Determine the [X, Y] coordinate at the center of the cell enclosing the given text.  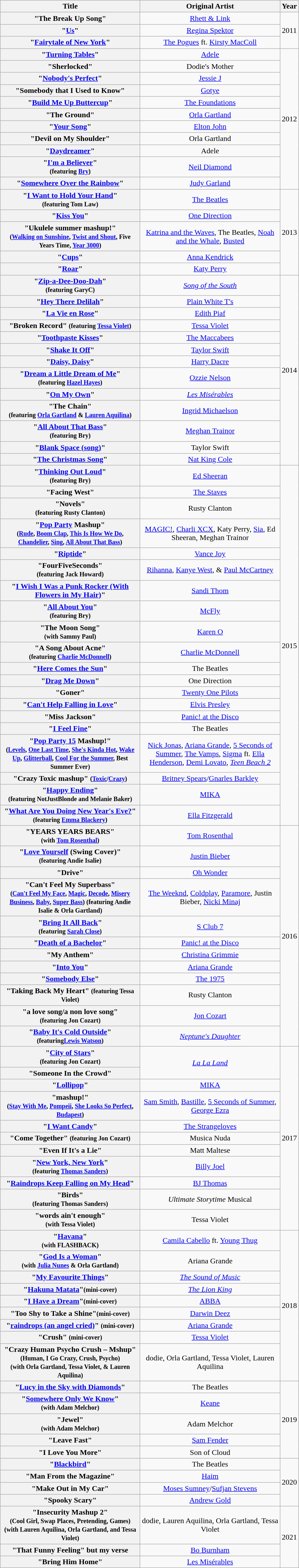
Plain White T's [210, 301]
"I Have a Dream"(mini-cover) [70, 1301]
La La Land [210, 1063]
"Come Together" (featuring Jon Cozart) [70, 1138]
Rhett & Link [210, 18]
"Novels" (featuring Rusty Clanton) [70, 508]
"God Is a Woman" (with Julia Nunes & Orla Gartland) [70, 1261]
"Birds" (featuring Thomas Sanders) [70, 1199]
Haim [210, 1476]
2013 [289, 232]
Ultimate Storytime Musical [210, 1199]
"Sherlocked" [70, 66]
Neil Diamond [210, 167]
Darwin Deez [210, 1313]
"My Favourite Things" [70, 1277]
"La Vie en Rose" [70, 313]
"mashup!" (Stay With Me, Pompeii, She Looks So Perfect, Budapest) [70, 1106]
2019 [289, 1419]
"Shake It Off" [70, 349]
"Dream a Little Dream of Me" (featuring Hazel Hayes) [70, 378]
"Even If It's a Lie" [70, 1150]
Ingrid Michaelson [210, 411]
Sam Fender [210, 1440]
Neptune's Daughter [210, 1036]
"Thinking Out Loud" (featuring Bry) [70, 476]
"Build Me Up Buttercup" [70, 102]
"Facing West" [70, 492]
Jessie J [210, 78]
Nick Jonas, Ariana Grande, 5 Seconds of Summer, The Vamps, Sigma ft. Ella Henderson, Demi Lovato, Teen Beach 2 [210, 753]
"Pop Party 15 Mashup!" (Levels, One Last Time, She's Kinda Hot, Wake Up, Glitterball, Cool For the Summer, Best Summer Ever) [70, 753]
"Daisy, Daisy" [70, 362]
Bo Burnham [210, 1550]
S Club 7 [210, 927]
Keane [210, 1403]
Title [70, 6]
"Into You" [70, 967]
"Ukulele summer mashup!" (Walking on Sunshine, Twist and Shout, Five Years Time, Year 3000) [70, 236]
"Bring It All Back" (featuring Sarah Close) [70, 927]
"The Moon Song" (with Sammy Paul) [70, 631]
The Sound of Music [210, 1277]
The Foundations [210, 102]
Judy Garland [210, 183]
"Somewhere Only We Know" (with Adam Melchor) [70, 1403]
2020 [289, 1482]
"Insecurity Mashup 2"(Cool Girl, Swap Places, Pretending, Games) (with Lauren Aquilina, Orla Gartland, and Tessa Violet) [70, 1525]
"Nobody's Perfect" [70, 78]
"My Anthem" [70, 955]
Sam Smith, Bastille, 5 Seconds of Summer, George Ezra [210, 1106]
"Can't Help Falling in Love" [70, 705]
Justin Bieber [210, 856]
"FourFiveSeconds" (featuring Jack Howard) [70, 570]
"Devil on My Shoulder" [70, 138]
BJ Thomas [210, 1183]
"Taking Back My Heart" (featuring Tessa Violet) [70, 995]
"I'm a Believer" (featuring Bry) [70, 167]
"I Want to Hold Your Hand" (featuring Tom Law) [70, 200]
Charlie McDonnell [210, 652]
"That Funny Feeling" but my verse [70, 1550]
"I Love You More" [70, 1452]
Meghan Trainor [210, 431]
"Drag Me Down" [70, 680]
"Zip-a-Dee-Doo-Dah" (featuring GaryC) [70, 285]
Harry Dacre [210, 362]
"Bring Him Home" [70, 1562]
"Blank Space (song)" [70, 447]
"Death of a Bachelor" [70, 943]
"Jewel" (with Adam Melchor) [70, 1424]
2016 [289, 936]
Billy Joel [210, 1167]
"Blackbird" [70, 1464]
"I Feel Fine" [70, 729]
Katrina and the Waves, The Beatles, Noah and the Whale, Busted [210, 236]
"Somebody Else" [70, 979]
"Spooky Scary" [70, 1500]
2014 [289, 370]
"Crazy Toxic mashup" (Toxic/Crazy) [70, 778]
Christina Grimmie [210, 955]
"Miss Jackson" [70, 717]
"Roar" [70, 269]
"Your Song" [70, 126]
2015 [289, 645]
2011 [289, 30]
Anna Kendrick [210, 257]
"All About That Bass" (featuring Bry) [70, 431]
ABBA [210, 1301]
Katy Perry [210, 269]
2012 [289, 119]
Year [289, 6]
The Staves [210, 492]
"Lucy in the Sky with Diamonds" [70, 1387]
dodie, Lauren Aquilina, Orla Gartland, Tessa Violet [210, 1525]
"raindrops (an angel cried)" (mini-cover) [70, 1325]
"Cups" [70, 257]
"Toothpaste Kisses" [70, 337]
Ozzie Nelson [210, 378]
Regina Spektor [210, 30]
The Weeknd, Coldplay, Paramore, Justin Bieber, Nicki Minaj [210, 897]
"Hakuna Matata"(mini-cover) [70, 1289]
"Riptide" [70, 554]
Nat King Cole [210, 459]
Twenty One Pilots [210, 693]
"The Christmas Song" [70, 459]
"The Break Up Song" [70, 18]
"Make Out in My Car" [70, 1488]
Andrew Gold [210, 1500]
2018 [289, 1305]
"Man From the Magazine" [70, 1476]
"Fairytale of New York" [70, 42]
"words ain't enough" (with Tessa Violet) [70, 1220]
Original Artist [210, 6]
Elvis Presley [210, 705]
Edith Piaf [210, 313]
"Can't Feel My Superbass" (Can't Feel My Face, Magic, Decode, Misery Business, Baby, Super Bass) (featuring Andie Isalie & Orla Gartland) [70, 897]
Tom Rosenthal [210, 836]
"New York, New York" (featuring Thomas Sanders) [70, 1167]
Matt Maltese [210, 1150]
"Daydreamer" [70, 151]
"I Want Candy" [70, 1126]
McFly [210, 611]
The Pogues ft. Kirsty MacColl [210, 42]
Dodie's Mother [210, 66]
The 1975 [210, 979]
Elton John [210, 126]
"Leave Fast" [70, 1440]
dodie, Orla Gartland, Tessa Violet, Lauren Aquilina [210, 1362]
Vance Joy [210, 554]
"Goner" [70, 693]
"Havana" (with FLASHBACK) [70, 1240]
"Crush" (mini-cover) [70, 1337]
Britney Spears/Gnarles Barkley [210, 778]
"Hey There Delilah" [70, 301]
"Turning Tables" [70, 54]
Musica Nuda [210, 1138]
"Drive" [70, 872]
Moses Sumney/Sufjan Stevens [210, 1488]
Son of Cloud [210, 1452]
"Crazy Human Psycho Crush – Mshup" (Human, I Go Crazy, Crush, Psycho) (with Orla Gartland, Tessa Violet, & Lauren Aquilina) [70, 1362]
Ed Sheeran [210, 476]
"Baby It's Cold Outside" (featuringLewis Watson) [70, 1036]
"YEARS YEARS BEARS" (with Tom Rosenthal) [70, 836]
The Strangeloves [210, 1126]
"All About You" (featuring Bry) [70, 611]
Gotye [210, 90]
"Us" [70, 30]
"The Ground" [70, 114]
"Here Comes the Sun" [70, 668]
"The Chain" (featuring Orla Gartland & Lauren Aquilina) [70, 411]
"Someone In the Crowd" [70, 1073]
2021 [289, 1537]
"Broken Record" (featuring Tessa Violet) [70, 325]
"What Are You Doing New Year's Eve?" (featuring Emma Blackery) [70, 815]
"Raindrops Keep Falling on My Head" [70, 1183]
Jon Cozart [210, 1016]
"I Wish I Was a Punk Rocker (With Flowers in My Hair)" [70, 590]
MAGIC!, Charli XCX, Katy Perry, Sia, Ed Sheeran, Meghan Trainor [210, 533]
"A Song About Acne" (featuring Charlie McDonnell) [70, 652]
"Somebody that I Used to Know" [70, 90]
2017 [289, 1138]
"Lollipop" [70, 1085]
"Pop Party Mashup" (Rude, Boom Clap, This Is How We Do, Chandelier, Sing, All About That Bass) [70, 533]
Karen O [210, 631]
"On My Own" [70, 394]
"Too Shy to Take a Shine"(mini-cover) [70, 1313]
The Lion King [210, 1289]
Song of the South [210, 285]
Oh Wonder [210, 872]
"Love Yourself (Swing Cover)" (featuring Andie Isalie) [70, 856]
Camila Cabello ft. Young Thug [210, 1240]
"City of Stars" (featuring Jon Cozart) [70, 1057]
Ella Fitzgerald [210, 815]
The Maccabees [210, 337]
Adam Melchor [210, 1424]
"Happy Ending" (featuring NotJustBlonde and Melanie Baker) [70, 794]
"a love song/a non love song" (featuring Jon Cozart) [70, 1016]
"Somewhere Over the Rainbow" [70, 183]
Sandi Thom [210, 590]
Rihanna, Kanye West, & Paul McCartney [210, 570]
"Kiss You" [70, 216]
